Extract the [x, y] coordinate from the center of the cell holding the provided text.  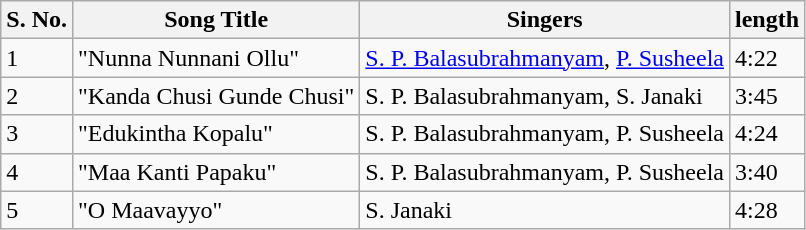
4:24 [768, 134]
S. P. Balasubrahmanyam, S. Janaki [545, 96]
"Kanda Chusi Gunde Chusi" [216, 96]
3:40 [768, 172]
3 [37, 134]
3:45 [768, 96]
2 [37, 96]
4:28 [768, 210]
4 [37, 172]
S. Janaki [545, 210]
Song Title [216, 20]
4:22 [768, 58]
5 [37, 210]
1 [37, 58]
length [768, 20]
"O Maavayyo" [216, 210]
S. No. [37, 20]
"Maa Kanti Papaku" [216, 172]
Singers [545, 20]
"Edukintha Kopalu" [216, 134]
"Nunna Nunnani Ollu" [216, 58]
